Scan for the cell matching the given text and deliver its (x, y) coordinate at center. 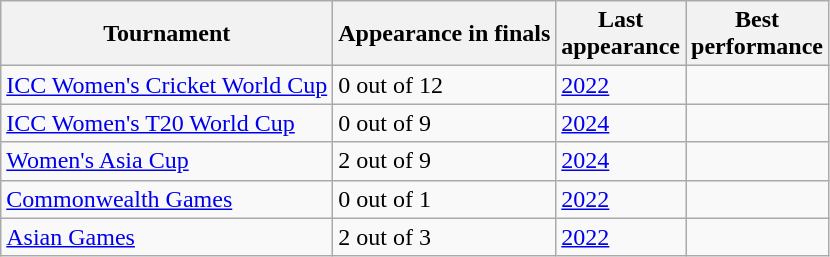
0 out of 12 (444, 85)
ICC Women's Cricket World Cup (167, 85)
Appearance in finals (444, 34)
ICC Women's T20 World Cup (167, 123)
Tournament (167, 34)
Asian Games (167, 237)
Commonwealth Games (167, 199)
0 out of 9 (444, 123)
Lastappearance (621, 34)
Bestperformance (758, 34)
0 out of 1 (444, 199)
2 out of 9 (444, 161)
Women's Asia Cup (167, 161)
2 out of 3 (444, 237)
